Scan for the cell matching the given text and deliver its (X, Y) coordinate at center. 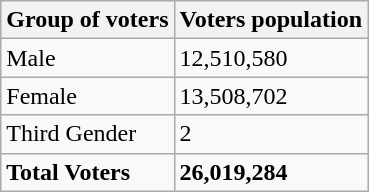
Third Gender (88, 134)
13,508,702 (271, 96)
26,019,284 (271, 172)
Group of voters (88, 20)
Male (88, 58)
Female (88, 96)
2 (271, 134)
Total Voters (88, 172)
12,510,580 (271, 58)
Voters population (271, 20)
